Return (x, y) of the center of cell containing provided text 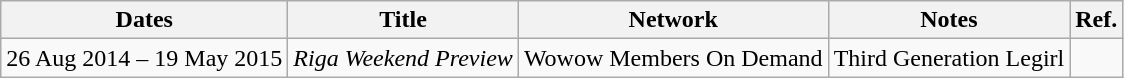
Ref. (1096, 20)
Network (673, 20)
Third Generation Legirl (949, 58)
Wowow Members On Demand (673, 58)
Dates (144, 20)
26 Aug 2014 – 19 May 2015 (144, 58)
Riga Weekend Preview (404, 58)
Notes (949, 20)
Title (404, 20)
